Output the [X, Y] coordinate of the center of the cell containing the given text.  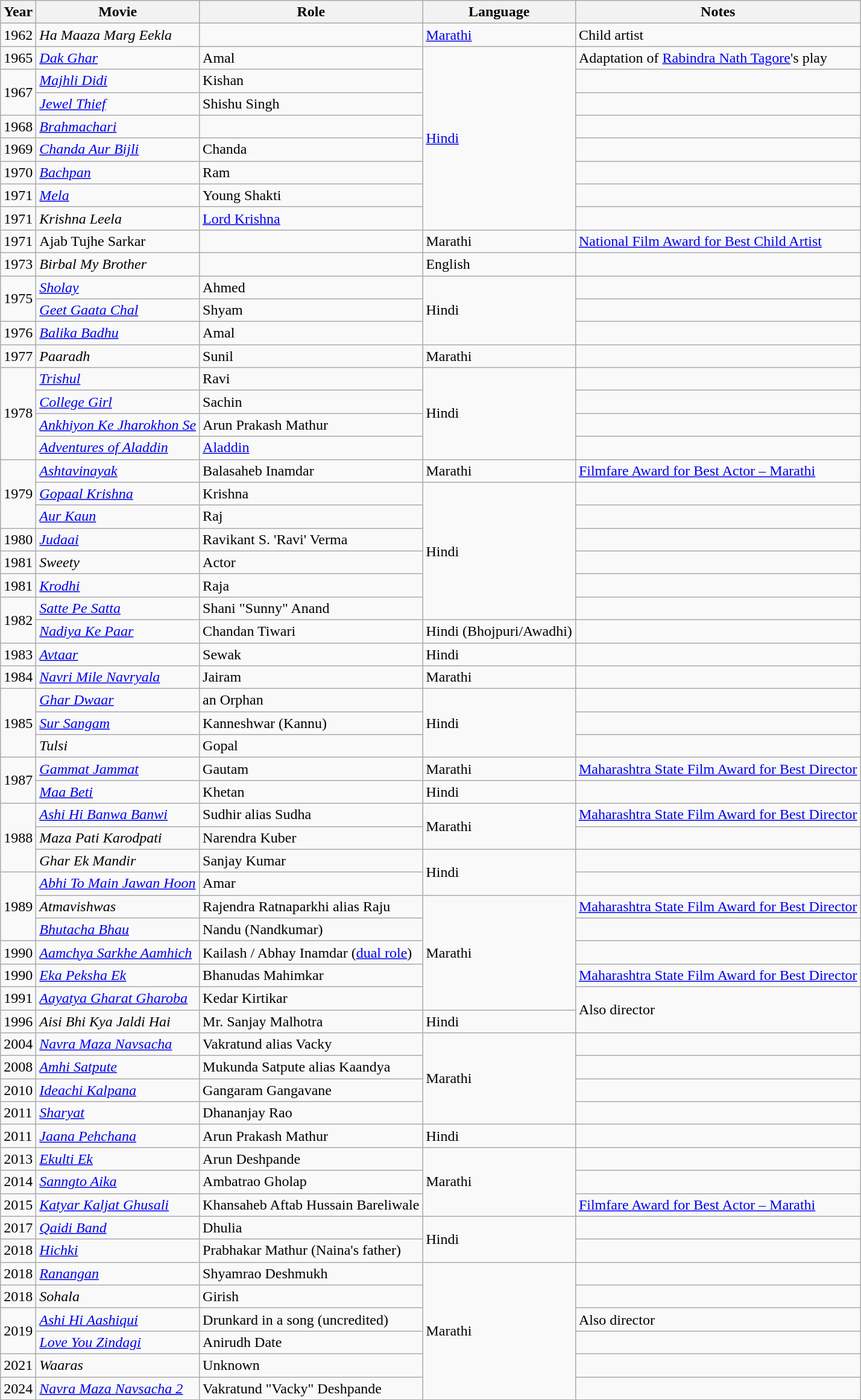
Ajab Tujhe Sarkar [118, 241]
Girish [311, 1296]
2004 [18, 1044]
Mukunda Satpute alias Kaandya [311, 1067]
2017 [18, 1228]
Gangaram Gangavane [311, 1090]
Trishul [118, 379]
Navra Maza Navsacha [118, 1044]
1983 [18, 654]
Balika Badhu [118, 333]
1969 [18, 149]
English [499, 264]
Dak Ghar [118, 58]
Shyamrao Deshmukh [311, 1273]
Jewel Thief [118, 104]
Prabhakar Mathur (Naina's father) [311, 1251]
Adventures of Aladdin [118, 448]
Ambatrao Gholap [311, 1182]
1962 [18, 35]
Bachpan [118, 172]
an Orphan [311, 700]
Jaana Pehchana [118, 1136]
Young Shakti [311, 195]
Shishu Singh [311, 104]
1989 [18, 906]
1982 [18, 620]
Child artist [717, 35]
Movie [118, 12]
Adaptation of Rabindra Nath Tagore's play [717, 58]
Rajendra Ratnaparkhi alias Raju [311, 906]
Khetan [311, 792]
Balasaheb Inamdar [311, 471]
1985 [18, 723]
National Film Award for Best Child Artist [717, 241]
Eka Peksha Ek [118, 975]
Ghar Dwaar [118, 700]
1980 [18, 539]
Ahmed [311, 287]
1984 [18, 677]
Hichki [118, 1251]
Aayatya Gharat Gharoba [118, 998]
Arun Deshpande [311, 1159]
2014 [18, 1182]
Avtaar [118, 654]
Sanjay Kumar [311, 861]
2015 [18, 1205]
Amhi Satpute [118, 1067]
Krishna [311, 494]
Bhutacha Bhau [118, 929]
Sunil [311, 356]
Role [311, 12]
Raj [311, 516]
Aisi Bhi Kya Jaldi Hai [118, 1022]
1973 [18, 264]
Sur Sangam [118, 723]
1976 [18, 333]
Ram [311, 172]
Hindi (Bhojpuri/Awadhi) [499, 631]
1987 [18, 780]
Paaradh [118, 356]
Ashtavinayak [118, 471]
Drunkard in a song (uncredited) [311, 1319]
Gopal [311, 746]
Geet Gaata Chal [118, 310]
Bhanudas Mahimkar [311, 975]
Sweety [118, 562]
Brahmachari [118, 127]
Abhi To Main Jawan Hoon [118, 884]
Anirudh Date [311, 1342]
Satte Pe Satta [118, 608]
Majhli Didi [118, 81]
1996 [18, 1022]
2024 [18, 1388]
Ankhiyon Ke Jharokhon Se [118, 425]
Gopaal Krishna [118, 494]
Ranangan [118, 1273]
Birbal My Brother [118, 264]
Nadiya Ke Paar [118, 631]
Waaras [118, 1365]
Ashi Hi Aashiqui [118, 1319]
Mr. Sanjay Malhotra [311, 1022]
Sewak [311, 654]
Ravi [311, 379]
Kedar Kirtikar [311, 998]
1991 [18, 998]
Sohala [118, 1296]
Chanda Aur Bijli [118, 149]
1978 [18, 413]
Tulsi [118, 746]
Maza Pati Karodpati [118, 838]
Ghar Ek Mandir [118, 861]
Atmavishwas [118, 906]
1977 [18, 356]
Year [18, 12]
Vakratund alias Vacky [311, 1044]
Aamchya Sarkhe Aamhich [118, 952]
1979 [18, 494]
Krodhi [118, 585]
Shyam [311, 310]
Katyar Kaljat Ghusali [118, 1205]
Navra Maza Navsacha 2 [118, 1388]
Ha Maaza Marg Eekla [118, 35]
Krishna Leela [118, 218]
1988 [18, 838]
Sharyat [118, 1113]
Ekulti Ek [118, 1159]
1968 [18, 127]
Dhananjay Rao [311, 1113]
Aur Kaun [118, 516]
Lord Krishna [311, 218]
Chanda [311, 149]
2013 [18, 1159]
Ashi Hi Banwa Banwi [118, 815]
1975 [18, 299]
Ravikant S. 'Ravi' Verma [311, 539]
2010 [18, 1090]
Jairam [311, 677]
Notes [717, 12]
Aladdin [311, 448]
Sudhir alias Sudha [311, 815]
Navri Mile Navryala [118, 677]
Khansaheb Aftab Hussain Bareliwale [311, 1205]
College Girl [118, 402]
Gammat Jammat [118, 769]
Maa Beti [118, 792]
Mela [118, 195]
2008 [18, 1067]
2019 [18, 1331]
Kishan [311, 81]
Nandu (Nandkumar) [311, 929]
1970 [18, 172]
Love You Zindagi [118, 1342]
1967 [18, 92]
Kailash / Abhay Inamdar (dual role) [311, 952]
Unknown [311, 1365]
Raja [311, 585]
Sanngto Aika [118, 1182]
Actor [311, 562]
Qaidi Band [118, 1228]
1965 [18, 58]
Chandan Tiwari [311, 631]
Shani "Sunny" Anand [311, 608]
Sholay [118, 287]
Judaai [118, 539]
Amar [311, 884]
Ideachi Kalpana [118, 1090]
Vakratund "Vacky" Deshpande [311, 1388]
Dhulia [311, 1228]
Gautam [311, 769]
Sachin [311, 402]
Language [499, 12]
Narendra Kuber [311, 838]
Kanneshwar (Kannu) [311, 723]
2021 [18, 1365]
